Detect which cell encompasses the target text, then output its (X, Y) center coordinate. 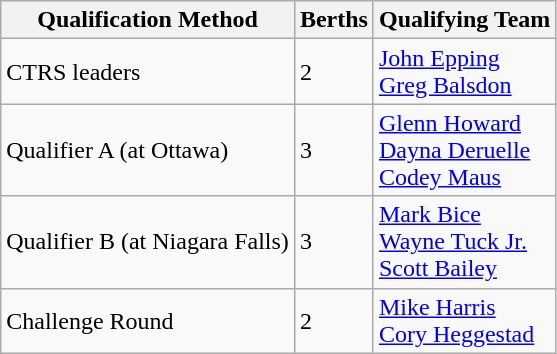
Qualification Method (148, 20)
Mike Harris Cory Heggestad (464, 320)
Berths (334, 20)
Mark Bice Wayne Tuck Jr. Scott Bailey (464, 242)
CTRS leaders (148, 72)
John Epping Greg Balsdon (464, 72)
Qualifier A (at Ottawa) (148, 150)
Qualifying Team (464, 20)
Challenge Round (148, 320)
Qualifier B (at Niagara Falls) (148, 242)
Glenn Howard Dayna Deruelle Codey Maus (464, 150)
